Output the (X, Y) coordinate of the center of the cell containing the given text.  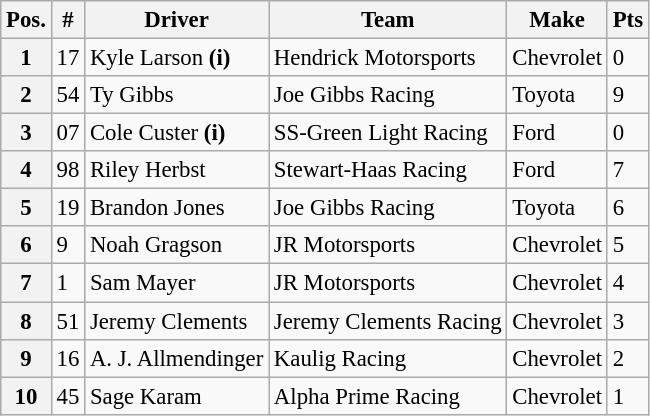
Kyle Larson (i) (177, 58)
Brandon Jones (177, 208)
Team (388, 20)
51 (68, 321)
Jeremy Clements (177, 321)
Kaulig Racing (388, 358)
# (68, 20)
SS-Green Light Racing (388, 133)
Noah Gragson (177, 245)
19 (68, 208)
98 (68, 170)
Sam Mayer (177, 283)
10 (26, 396)
Ty Gibbs (177, 95)
Hendrick Motorsports (388, 58)
Driver (177, 20)
07 (68, 133)
Make (557, 20)
16 (68, 358)
Riley Herbst (177, 170)
Pts (628, 20)
8 (26, 321)
Pos. (26, 20)
Alpha Prime Racing (388, 396)
Sage Karam (177, 396)
Jeremy Clements Racing (388, 321)
Cole Custer (i) (177, 133)
A. J. Allmendinger (177, 358)
45 (68, 396)
Stewart-Haas Racing (388, 170)
54 (68, 95)
17 (68, 58)
